Determine the [x, y] coordinate at the center of the cell enclosing the given text.  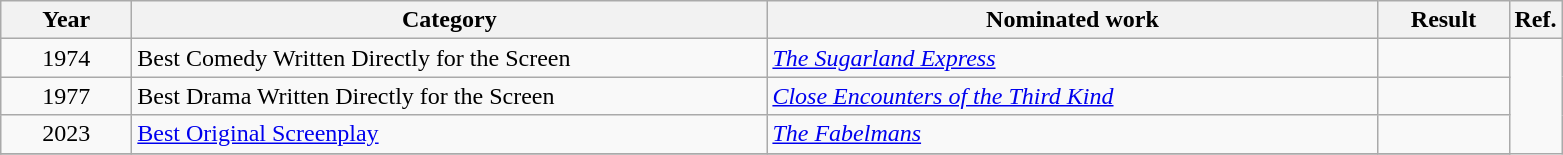
Best Comedy Written Directly for the Screen [450, 58]
The Sugarland Express [1072, 58]
Year [66, 20]
1977 [66, 96]
Close Encounters of the Third Kind [1072, 96]
Category [450, 20]
1974 [66, 58]
The Fabelmans [1072, 134]
Best Drama Written Directly for the Screen [450, 96]
Best Original Screenplay [450, 134]
Result [1444, 20]
Nominated work [1072, 20]
Ref. [1536, 20]
2023 [66, 134]
